Scan for the cell matching the given text and deliver its (X, Y) coordinate at center. 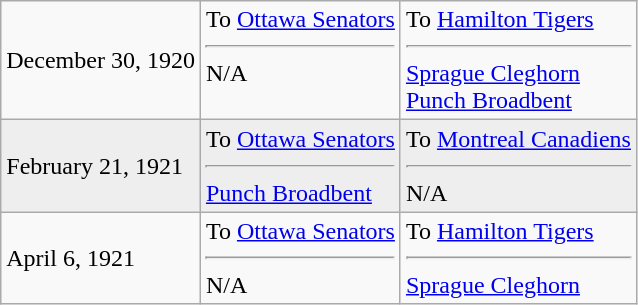
December 30, 1920 (101, 60)
To Ottawa SenatorsPunch Broadbent (300, 166)
April 6, 1921 (101, 258)
February 21, 1921 (101, 166)
To Montreal CanadiensN/A (518, 166)
To Hamilton TigersSprague CleghornPunch Broadbent (518, 60)
To Hamilton TigersSprague Cleghorn (518, 258)
